Provide the (x, y) coordinate of the cell's center where the given text is located.  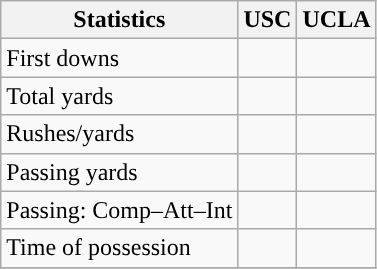
Rushes/yards (120, 134)
Passing: Comp–Att–Int (120, 210)
Time of possession (120, 248)
USC (268, 20)
First downs (120, 58)
UCLA (336, 20)
Statistics (120, 20)
Total yards (120, 96)
Passing yards (120, 172)
